For the text-containing cell, return its midpoint in [X, Y] coordinate format. 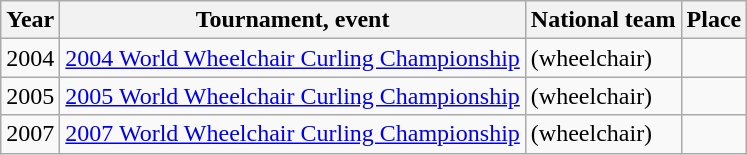
2007 [30, 134]
2007 World Wheelchair Curling Championship [293, 134]
Tournament, event [293, 20]
2005 World Wheelchair Curling Championship [293, 96]
2004 [30, 58]
2004 World Wheelchair Curling Championship [293, 58]
2005 [30, 96]
Place [714, 20]
National team [603, 20]
Year [30, 20]
